Return [X, Y] of the center of cell containing provided text 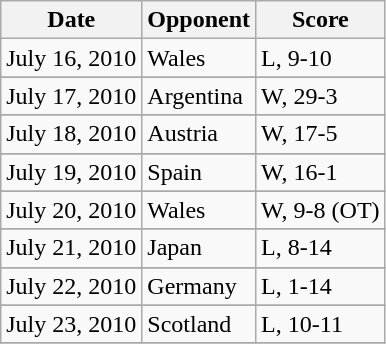
Date [72, 20]
July 23, 2010 [72, 324]
W, 9-8 (OT) [320, 210]
Scotland [199, 324]
Spain [199, 172]
Austria [199, 134]
July 21, 2010 [72, 248]
July 20, 2010 [72, 210]
L, 9-10 [320, 58]
July 18, 2010 [72, 134]
W, 29-3 [320, 96]
Opponent [199, 20]
July 19, 2010 [72, 172]
July 16, 2010 [72, 58]
Score [320, 20]
W, 17-5 [320, 134]
L, 10-11 [320, 324]
July 22, 2010 [72, 286]
Argentina [199, 96]
L, 1-14 [320, 286]
Germany [199, 286]
Japan [199, 248]
L, 8-14 [320, 248]
July 17, 2010 [72, 96]
W, 16-1 [320, 172]
